Locate the cell with the specified text and output its (x, y) center coordinate. 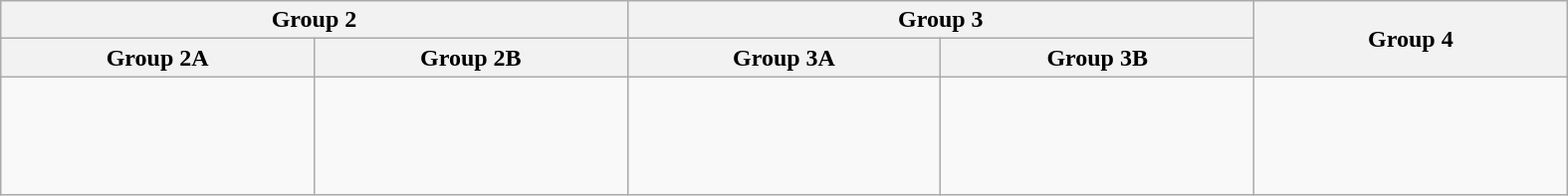
Group 2A (157, 58)
Group 2 (315, 20)
Group 3B (1097, 58)
Group 3A (784, 58)
Group 4 (1412, 39)
Group 3 (940, 20)
Group 2B (470, 58)
